Pinpoint the cell where the given text exists, returning its [X, Y] midpoint coordinate. 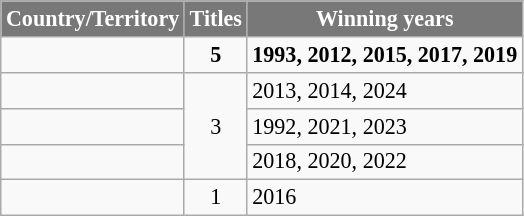
2018, 2020, 2022 [384, 162]
2016 [384, 198]
2013, 2014, 2024 [384, 90]
Titles [216, 18]
3 [216, 126]
1993, 2012, 2015, 2017, 2019 [384, 54]
Country/Territory [93, 18]
1 [216, 198]
1992, 2021, 2023 [384, 126]
Winning years [384, 18]
5 [216, 54]
